Locate the cell with the specified text and output its [x, y] center coordinate. 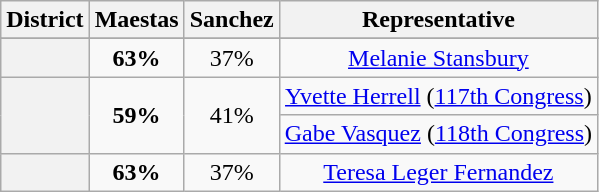
Sanchez [232, 20]
59% [136, 115]
41% [232, 115]
Melanie Stansbury [438, 58]
Yvette Herrell (117th Congress) [438, 96]
Maestas [136, 20]
District [45, 20]
Representative [438, 20]
Gabe Vasquez (118th Congress) [438, 134]
Teresa Leger Fernandez [438, 172]
